Determine the [X, Y] coordinate at the center of the cell enclosing the given text.  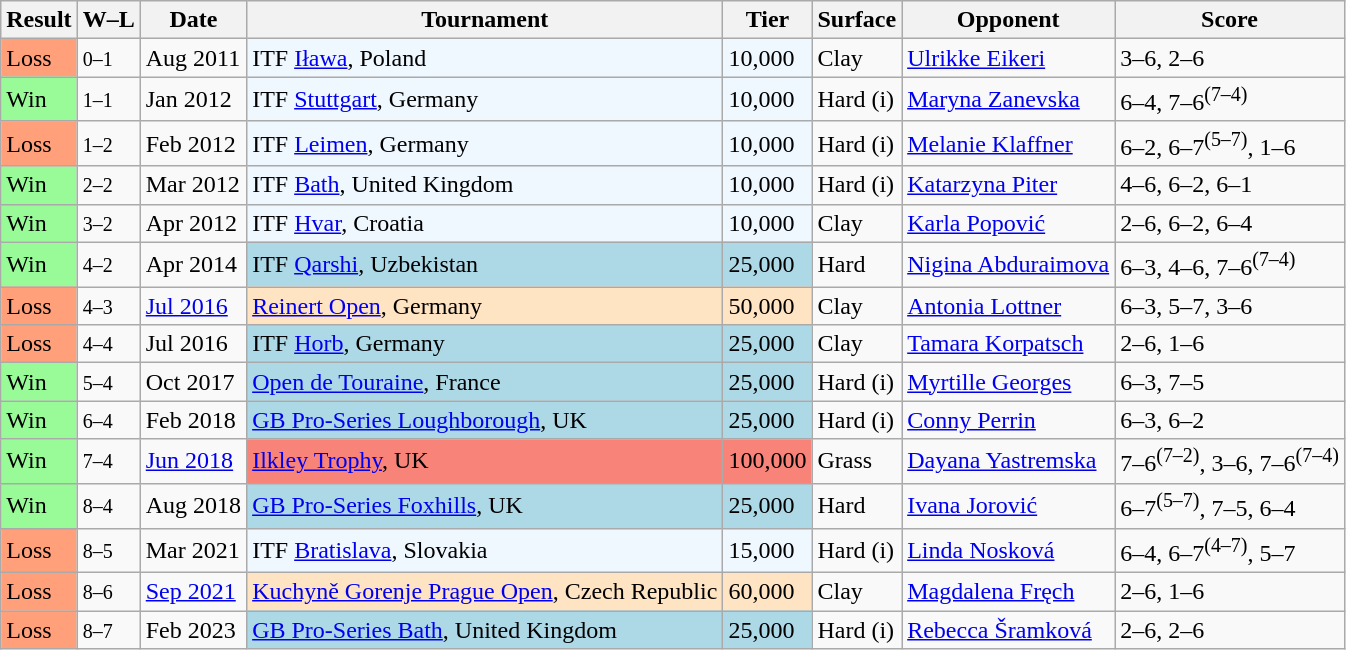
60,000 [768, 592]
Opponent [1008, 20]
Maryna Zanevska [1008, 100]
Mar 2012 [193, 185]
6–3, 5–7, 3–6 [1230, 306]
4–3 [108, 306]
Apr 2012 [193, 223]
Nigina Abduraimova [1008, 264]
2–2 [108, 185]
50,000 [768, 306]
Tier [768, 20]
8–5 [108, 550]
Aug 2011 [193, 58]
Katarzyna Piter [1008, 185]
Oct 2017 [193, 382]
6–3, 6–2 [1230, 420]
ITF Stuttgart, Germany [485, 100]
GB Pro-Series Foxhills, UK [485, 506]
Aug 2018 [193, 506]
Conny Perrin [1008, 420]
Tournament [485, 20]
6–7(5–7), 7–5, 6–4 [1230, 506]
Surface [857, 20]
4–4 [108, 344]
Ivana Jorović [1008, 506]
7–4 [108, 462]
6–4, 7–6(7–4) [1230, 100]
Mar 2021 [193, 550]
Feb 2012 [193, 144]
Feb 2018 [193, 420]
GB Pro-Series Bath, United Kingdom [485, 630]
Result [39, 20]
6–3, 7–5 [1230, 382]
Grass [857, 462]
ITF Iława, Poland [485, 58]
2–6, 2–6 [1230, 630]
8–4 [108, 506]
Open de Touraine, France [485, 382]
6–3, 4–6, 7–6(7–4) [1230, 264]
15,000 [768, 550]
2–6, 6–2, 6–4 [1230, 223]
8–6 [108, 592]
Kuchyně Gorenje Prague Open, Czech Republic [485, 592]
8–7 [108, 630]
ITF Horb, Germany [485, 344]
Jun 2018 [193, 462]
6–2, 6–7(5–7), 1–6 [1230, 144]
6–4, 6–7(4–7), 5–7 [1230, 550]
7–6(7–2), 3–6, 7–6(7–4) [1230, 462]
Feb 2023 [193, 630]
GB Pro-Series Loughborough, UK [485, 420]
Melanie Klaffner [1008, 144]
1–1 [108, 100]
1–2 [108, 144]
Magdalena Fręch [1008, 592]
Antonia Lottner [1008, 306]
3–6, 2–6 [1230, 58]
Apr 2014 [193, 264]
Linda Nosková [1008, 550]
4–2 [108, 264]
Score [1230, 20]
Sep 2021 [193, 592]
Reinert Open, Germany [485, 306]
Dayana Yastremska [1008, 462]
Tamara Korpatsch [1008, 344]
Ulrikke Eikeri [1008, 58]
0–1 [108, 58]
ITF Bath, United Kingdom [485, 185]
Jan 2012 [193, 100]
Date [193, 20]
Karla Popović [1008, 223]
3–2 [108, 223]
ITF Qarshi, Uzbekistan [485, 264]
Myrtille Georges [1008, 382]
6–4 [108, 420]
4–6, 6–2, 6–1 [1230, 185]
5–4 [108, 382]
100,000 [768, 462]
Ilkley Trophy, UK [485, 462]
ITF Hvar, Croatia [485, 223]
ITF Bratislava, Slovakia [485, 550]
ITF Leimen, Germany [485, 144]
W–L [108, 20]
Rebecca Šramková [1008, 630]
